Capture the cell that displays the provided text and extract its [X, Y] central coordinate. 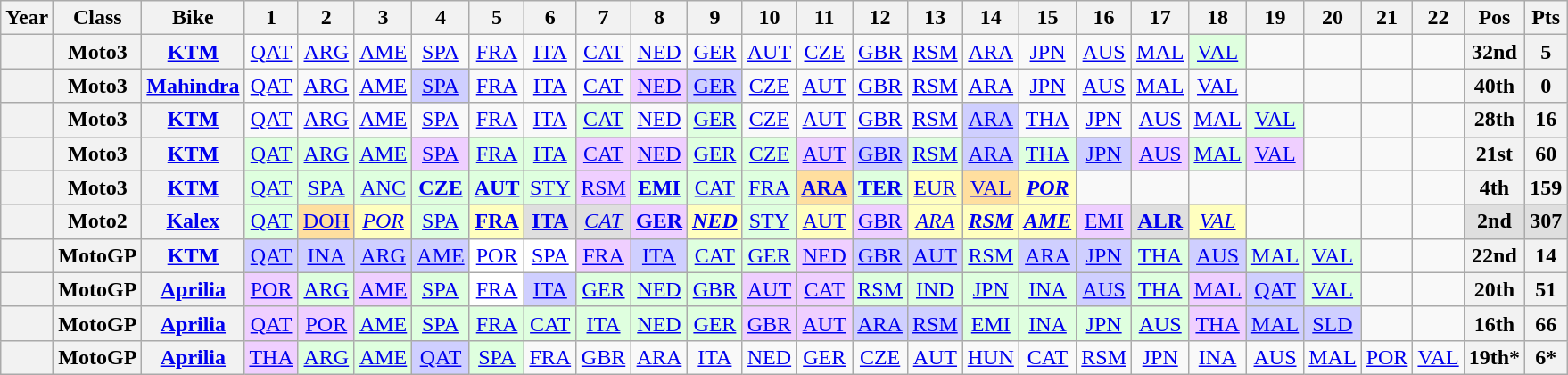
Year [27, 18]
20 [1333, 18]
21 [1387, 18]
TER [880, 187]
3 [383, 18]
1 [271, 18]
4 [441, 18]
ANC [383, 187]
66 [1547, 323]
7 [604, 18]
Kalex [193, 221]
32nd [1494, 52]
15 [1047, 18]
21st [1494, 154]
22nd [1494, 255]
19 [1275, 18]
Class [98, 18]
11 [824, 18]
Mahindra [193, 86]
6 [550, 18]
13 [935, 18]
40th [1494, 86]
60 [1547, 154]
4th [1494, 187]
HUN [990, 357]
159 [1547, 187]
Moto2 [98, 221]
51 [1547, 289]
20th [1494, 289]
2 [326, 18]
17 [1160, 18]
Bike [193, 18]
28th [1494, 120]
8 [658, 18]
22 [1438, 18]
Pts [1547, 18]
6* [1547, 357]
9 [715, 18]
19th* [1494, 357]
12 [880, 18]
ALR [1160, 221]
Pos [1494, 18]
EUR [935, 187]
307 [1547, 221]
10 [769, 18]
18 [1217, 18]
16th [1494, 323]
DOH [326, 221]
0 [1547, 86]
2nd [1494, 221]
SLD [1333, 323]
IND [935, 289]
